Detect which cell encompasses the target text, then output its (x, y) center coordinate. 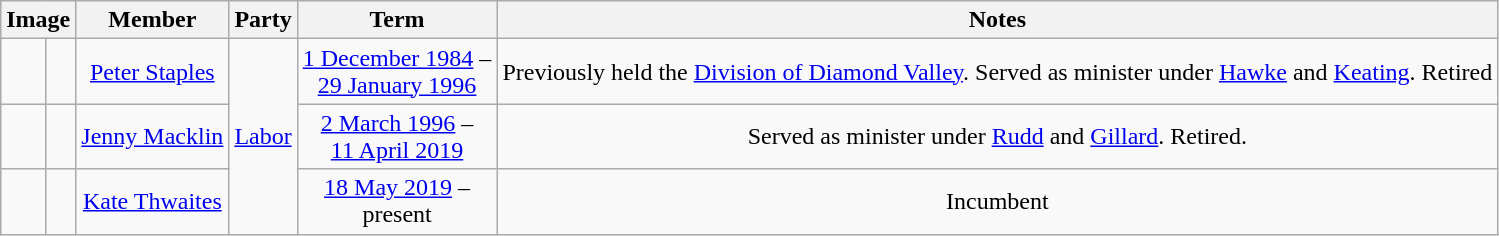
Labor (263, 136)
Image (38, 20)
Incumbent (998, 202)
Peter Staples (152, 72)
Member (152, 20)
Previously held the Division of Diamond Valley. Served as minister under Hawke and Keating. Retired (998, 72)
Jenny Macklin (152, 136)
Party (263, 20)
Notes (998, 20)
1 December 1984 –29 January 1996 (397, 72)
Served as minister under Rudd and Gillard. Retired. (998, 136)
Kate Thwaites (152, 202)
Term (397, 20)
2 March 1996 –11 April 2019 (397, 136)
18 May 2019 –present (397, 202)
